From the cell containing the given text, extract its center point as [x, y] coordinate. 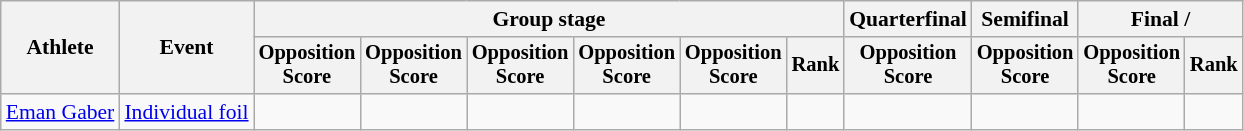
Final / [1160, 19]
Individual foil [186, 112]
Semifinal [1026, 19]
Athlete [60, 48]
Eman Gaber [60, 112]
Quarterfinal [908, 19]
Group stage [550, 19]
Event [186, 48]
